From the cell containing the given text, extract its center point as [X, Y] coordinate. 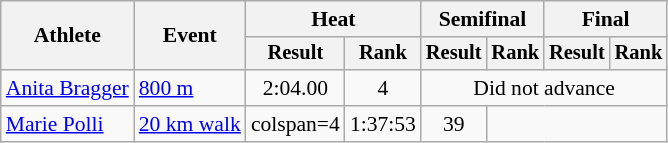
Athlete [68, 36]
Final [606, 19]
Did not advance [544, 88]
Event [190, 36]
39 [454, 124]
Marie Polli [68, 124]
Anita Bragger [68, 88]
800 m [190, 88]
colspan=4 [296, 124]
Semifinal [482, 19]
4 [383, 88]
1:37:53 [383, 124]
2:04.00 [296, 88]
20 km walk [190, 124]
Heat [334, 19]
